For the text-containing cell, return its midpoint in [x, y] coordinate format. 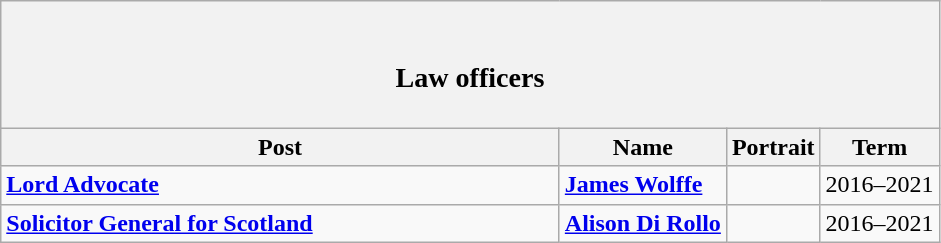
Portrait [773, 147]
Law officers [470, 64]
Solicitor General for Scotland [280, 223]
Post [280, 147]
Lord Advocate [280, 185]
James Wolffe [642, 185]
Term [880, 147]
Name [642, 147]
Alison Di Rollo [642, 223]
